For the text-containing cell, return its midpoint in [x, y] coordinate format. 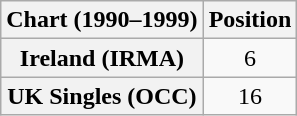
6 [250, 58]
UK Singles (OCC) [102, 96]
16 [250, 96]
Chart (1990–1999) [102, 20]
Position [250, 20]
Ireland (IRMA) [102, 58]
